Return the (X, Y) coordinate for the center point of the cell that contains the specified text.  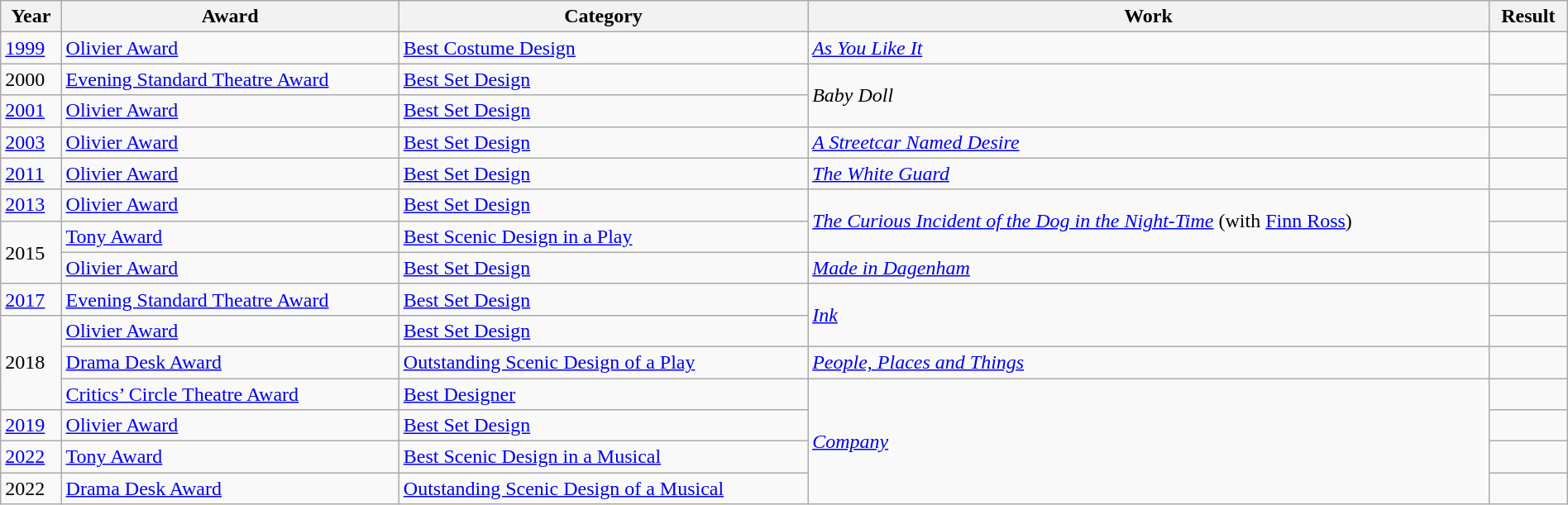
2001 (31, 111)
A Streetcar Named Desire (1149, 142)
The White Guard (1149, 174)
People, Places and Things (1149, 362)
Year (31, 17)
Company (1149, 441)
1999 (31, 48)
2017 (31, 299)
Baby Doll (1149, 95)
Category (603, 17)
Best Scenic Design in a Play (603, 236)
Outstanding Scenic Design of a Play (603, 362)
Best Designer (603, 394)
Ink (1149, 315)
Result (1528, 17)
Work (1149, 17)
2000 (31, 79)
2015 (31, 252)
Critics’ Circle Theatre Award (230, 394)
Outstanding Scenic Design of a Musical (603, 488)
The Curious Incident of the Dog in the Night-Time (with Finn Ross) (1149, 221)
2018 (31, 362)
2019 (31, 426)
Made in Dagenham (1149, 268)
Best Scenic Design in a Musical (603, 457)
Award (230, 17)
2011 (31, 174)
2003 (31, 142)
Best Costume Design (603, 48)
2013 (31, 205)
As You Like It (1149, 48)
